Return the (X, Y) coordinate for the center point of the cell that contains the specified text.  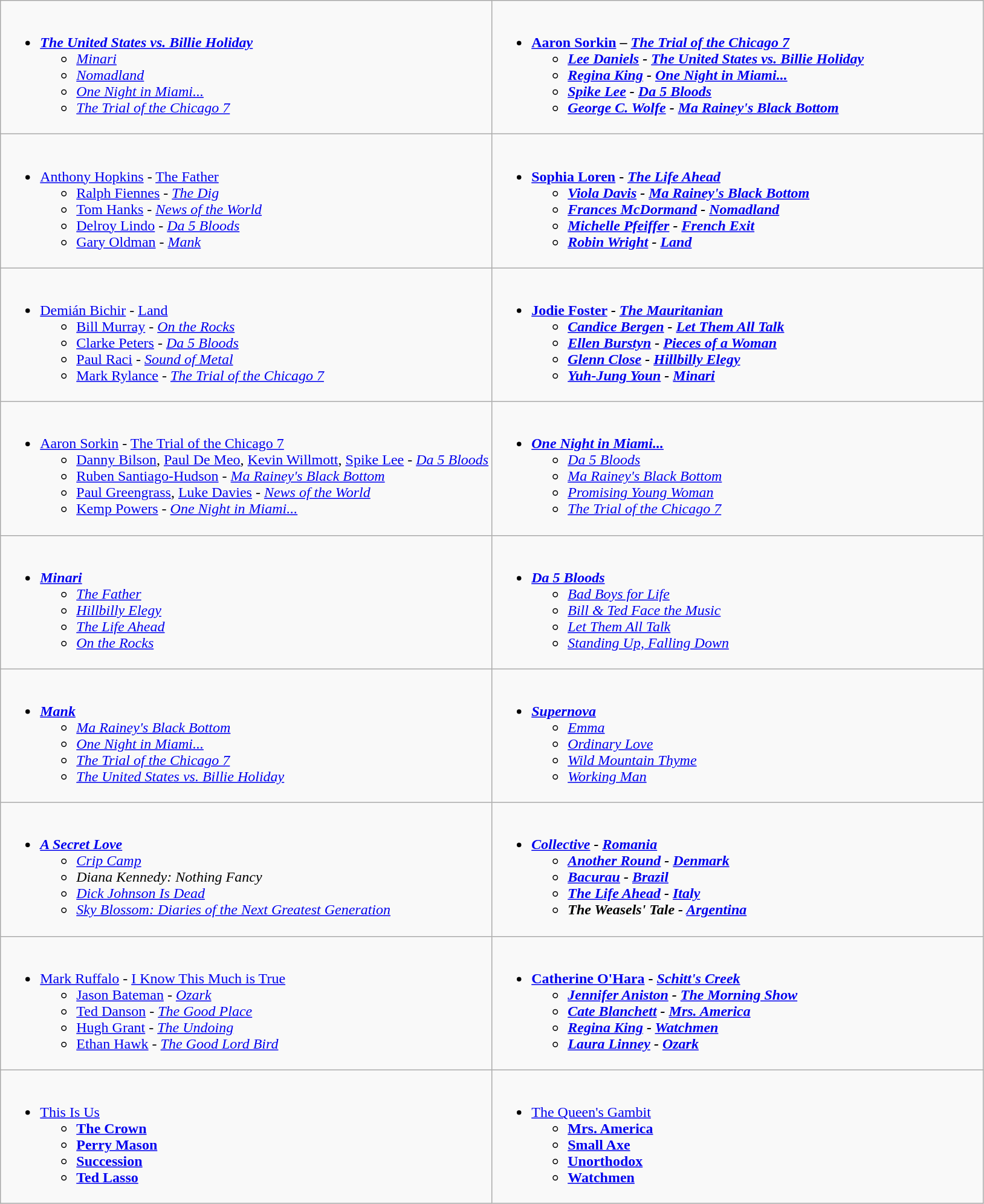
One Night in Miami...Da 5 BloodsMa Rainey's Black BottomPromising Young WomanThe Trial of the Chicago 7 (737, 468)
MinariThe FatherHillbilly ElegyThe Life AheadOn the Rocks (247, 602)
The United States vs. Billie HolidayMinariNomadlandOne Night in Miami...The Trial of the Chicago 7 (247, 68)
Jodie Foster - The MauritanianCandice Bergen - Let Them All TalkEllen Burstyn - Pieces of a WomanGlenn Close - Hillbilly ElegyYuh-Jung Youn - Minari (737, 335)
Sophia Loren - The Life AheadViola Davis - Ma Rainey's Black BottomFrances McDormand - NomadlandMichelle Pfeiffer - French ExitRobin Wright - Land (737, 201)
Catherine O'Hara - Schitt's CreekJennifer Aniston - The Morning ShowCate Blanchett - Mrs. AmericaRegina King - WatchmenLaura Linney - Ozark (737, 1003)
Da 5 BloodsBad Boys for LifeBill & Ted Face the MusicLet Them All TalkStanding Up, Falling Down (737, 602)
A Secret LoveCrip CampDiana Kennedy: Nothing FancyDick Johnson Is DeadSky Blossom: Diaries of the Next Greatest Generation (247, 870)
This Is UsThe CrownPerry MasonSuccessionTed Lasso (247, 1137)
Anthony Hopkins - The FatherRalph Fiennes - The DigTom Hanks - News of the WorldDelroy Lindo - Da 5 BloodsGary Oldman - Mank (247, 201)
Demián Bichir - LandBill Murray - On the RocksClarke Peters - Da 5 BloodsPaul Raci - Sound of MetalMark Rylance - The Trial of the Chicago 7 (247, 335)
Collective - RomaniaAnother Round - DenmarkBacurau - BrazilThe Life Ahead - ItalyThe Weasels' Tale - Argentina (737, 870)
Mark Ruffalo - I Know This Much is TrueJason Bateman - OzarkTed Danson - The Good PlaceHugh Grant - The UndoingEthan Hawk - The Good Lord Bird (247, 1003)
SupernovaEmmaOrdinary LoveWild Mountain ThymeWorking Man (737, 735)
MankMa Rainey's Black BottomOne Night in Miami...The Trial of the Chicago 7The United States vs. Billie Holiday (247, 735)
The Queen's GambitMrs. AmericaSmall AxeUnorthodoxWatchmen (737, 1137)
